Locate the cell with the specified text and output its (X, Y) center coordinate. 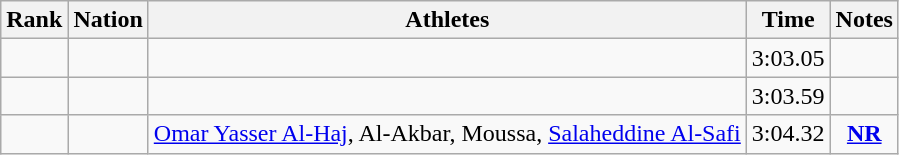
3:03.05 (788, 58)
NR (864, 134)
Nation (108, 20)
Athletes (447, 20)
3:04.32 (788, 134)
Omar Yasser Al-Haj, Al-Akbar, Moussa, Salaheddine Al-Safi (447, 134)
Time (788, 20)
Notes (864, 20)
3:03.59 (788, 96)
Rank (34, 20)
